Pinpoint the cell where the given text exists, returning its [X, Y] midpoint coordinate. 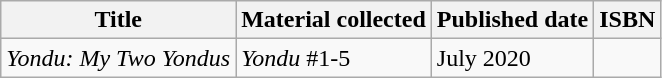
Yondu: My Two Yondus [118, 58]
ISBN [628, 20]
Published date [512, 20]
Material collected [334, 20]
July 2020 [512, 58]
Title [118, 20]
Yondu #1-5 [334, 58]
